Locate the cell with the specified text and output its [x, y] center coordinate. 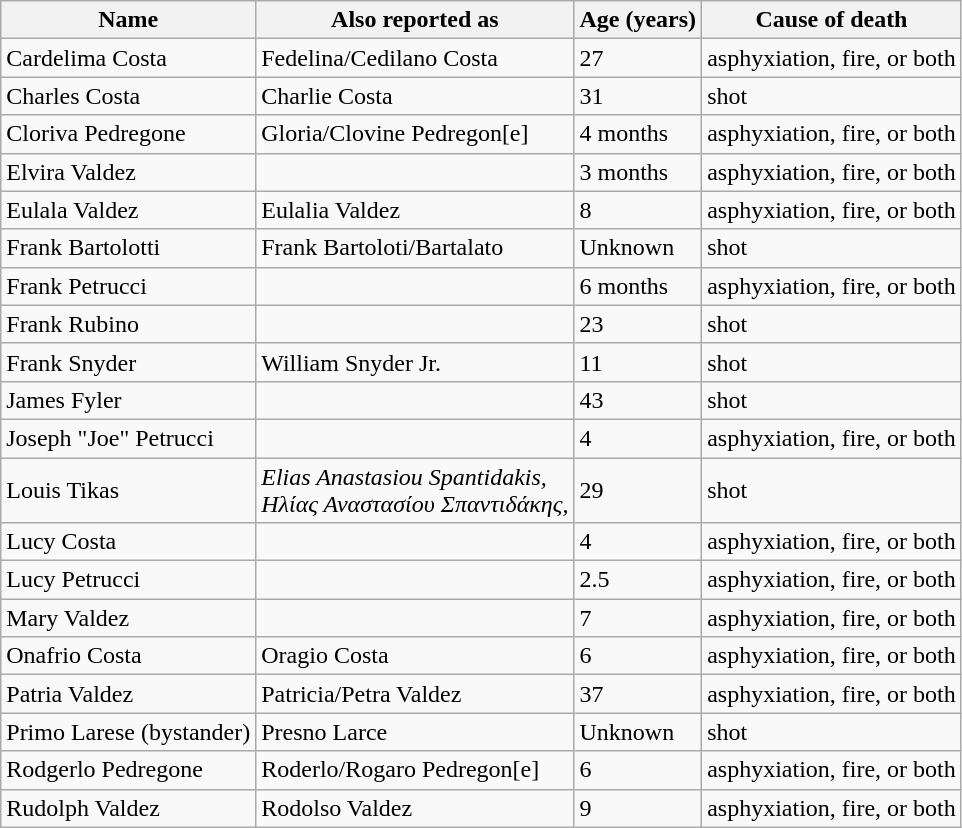
Charlie Costa [415, 96]
29 [638, 490]
Cardelima Costa [128, 58]
37 [638, 694]
Onafrio Costa [128, 656]
4 months [638, 134]
James Fyler [128, 400]
Eulalia Valdez [415, 210]
Oragio Costa [415, 656]
Eulala Valdez [128, 210]
Charles Costa [128, 96]
Louis Tikas [128, 490]
Lucy Petrucci [128, 580]
31 [638, 96]
Presno Larce [415, 732]
Elias Anastasiou Spantidakis,Ηλίας Αναστασίου Σπαντιδάκης, [415, 490]
Rodolso Valdez [415, 808]
Elvira Valdez [128, 172]
Roderlo/Rogaro Pedregon[e] [415, 770]
Frank Bartolotti [128, 248]
3 months [638, 172]
Gloria/Clovine Pedregon[e] [415, 134]
Cause of death [832, 20]
Mary Valdez [128, 618]
11 [638, 362]
23 [638, 324]
Rodgerlo Pedregone [128, 770]
7 [638, 618]
6 months [638, 286]
Patria Valdez [128, 694]
Frank Rubino [128, 324]
Joseph "Joe" Petrucci [128, 438]
Frank Bartoloti/Bartalato [415, 248]
2.5 [638, 580]
43 [638, 400]
27 [638, 58]
Fedelina/Cedilano Costa [415, 58]
8 [638, 210]
Also reported as [415, 20]
Frank Petrucci [128, 286]
Cloriva Pedregone [128, 134]
Patricia/Petra Valdez [415, 694]
Rudolph Valdez [128, 808]
Name [128, 20]
Age (years) [638, 20]
Primo Larese (bystander) [128, 732]
William Snyder Jr. [415, 362]
Frank Snyder [128, 362]
Lucy Costa [128, 542]
9 [638, 808]
